Capture the cell that displays the provided text and extract its (x, y) central coordinate. 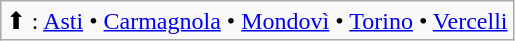
⬆ : Asti • Carmagnola • Mondovì • Torino • Vercelli (257, 21)
